Pinpoint the cell where the given text exists, returning its (X, Y) midpoint coordinate. 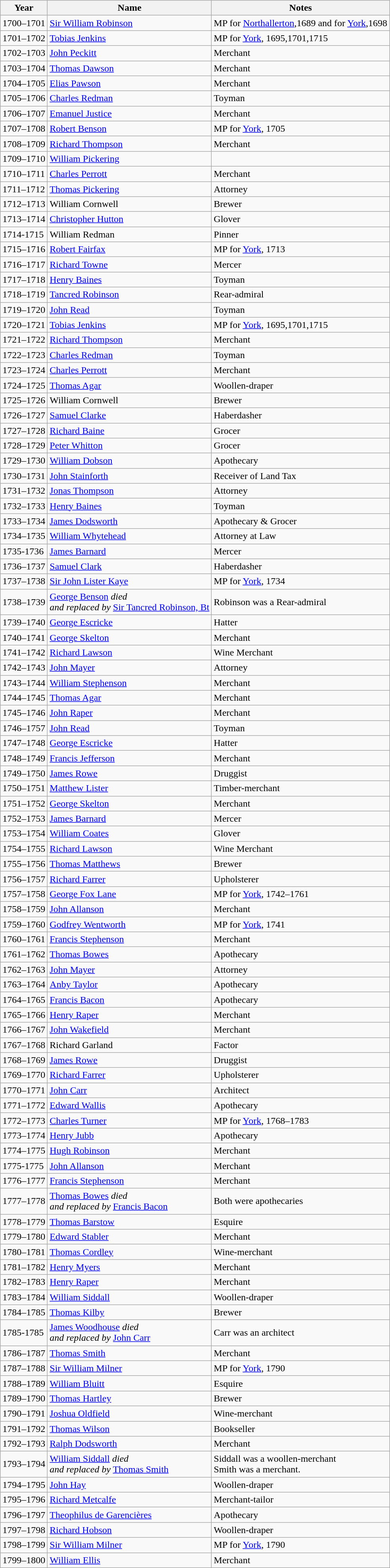
1734–1735 (24, 536)
Carr was an architect (300, 1332)
1726–1727 (24, 415)
1711–1712 (24, 189)
John Stainforth (130, 476)
Both were apothecaries (300, 1202)
1752–1753 (24, 819)
Name (130, 8)
Bookseller (300, 1429)
William Siddall died and replaced by Thomas Smith (130, 1464)
Thomas Kilby (130, 1312)
1705–1706 (24, 98)
1758–1759 (24, 909)
1788–1789 (24, 1383)
John Raper (130, 713)
1737–1738 (24, 581)
1780–1781 (24, 1252)
1736–1737 (24, 566)
1742–1743 (24, 667)
Richard Hobson (130, 1530)
1786–1787 (24, 1353)
Thomas Smith (130, 1353)
1731–1732 (24, 491)
1717–1718 (24, 280)
1733–1734 (24, 521)
Apothecary & Grocer (300, 521)
1747–1748 (24, 743)
William Siddall (130, 1297)
1739–1740 (24, 622)
1782–1783 (24, 1282)
1798–1799 (24, 1545)
Henry Jubb (130, 1135)
1794–1795 (24, 1485)
1741–1742 (24, 652)
1773–1774 (24, 1135)
1722–1723 (24, 355)
William Pickering (130, 159)
James Woodhouse died and replaced by John Carr (130, 1332)
1732–1733 (24, 506)
Ralph Dodsworth (130, 1444)
Timber-merchant (300, 788)
1793–1794 (24, 1464)
1714-1715 (24, 234)
1707–1708 (24, 128)
Thomas Matthews (130, 864)
MP for York, 1768–1783 (300, 1120)
1789–1790 (24, 1398)
1715–1716 (24, 249)
1751–1752 (24, 803)
1700–1701 (24, 23)
Emanuel Justice (130, 113)
Richard Metcalfe (130, 1500)
1713–1714 (24, 219)
MP for York, 1742–1761 (300, 894)
MP for York, 1741 (300, 924)
Thomas Wilson (130, 1429)
1738–1739 (24, 602)
Thomas Hartley (130, 1398)
Thomas Dawson (130, 68)
Year (24, 8)
1728–1729 (24, 446)
Elias Pawson (130, 83)
Thomas Pickering (130, 189)
1746–1757 (24, 728)
MP for Northallerton,1689 and for York,1698 (300, 23)
Thomas Bowes (130, 955)
Jonas Thompson (130, 491)
Rear-admiral (300, 295)
1710–1711 (24, 174)
Theophilus de Garencières (130, 1515)
1720–1721 (24, 325)
1760–1761 (24, 939)
William Redman (130, 234)
Richard Towne (130, 265)
Edward Wallis (130, 1105)
1730–1731 (24, 476)
MP for York, 1734 (300, 581)
George Fox Lane (130, 894)
Factor (300, 1045)
Edward Stabler (130, 1237)
1744–1745 (24, 698)
1712–1713 (24, 204)
John Peckitt (130, 53)
1740–1741 (24, 637)
Tancred Robinson (130, 295)
1763–1764 (24, 985)
1718–1719 (24, 295)
1790–1791 (24, 1413)
Matthew Lister (130, 788)
1748–1749 (24, 758)
Samuel Clarke (130, 415)
William Coates (130, 834)
MP for York, 1713 (300, 249)
1787–1788 (24, 1368)
Francis Bacon (130, 1000)
Hugh Robinson (130, 1150)
1764–1765 (24, 1000)
1779–1780 (24, 1237)
1762–1763 (24, 970)
1775-1775 (24, 1165)
1797–1798 (24, 1530)
James Dodsworth (130, 521)
Merchant-tailor (300, 1500)
Richard Garland (130, 1045)
Anby Taylor (130, 985)
1706–1707 (24, 113)
Robinson was a Rear-admiral (300, 602)
William Dobson (130, 461)
1704–1705 (24, 83)
1727–1728 (24, 430)
1755–1756 (24, 864)
1781–1782 (24, 1267)
1778–1779 (24, 1222)
1792–1793 (24, 1444)
1767–1768 (24, 1045)
1745–1746 (24, 713)
Notes (300, 8)
Henry Myers (130, 1267)
Siddall was a woollen-merchant Smith was a merchant. (300, 1464)
1774–1775 (24, 1150)
1749–1750 (24, 773)
1770–1771 (24, 1090)
1776–1777 (24, 1181)
William Ellis (130, 1560)
1768–1769 (24, 1060)
George Benson died and replaced by Sir Tancred Robinson, Bt (130, 602)
1761–1762 (24, 955)
1791–1792 (24, 1429)
1785-1785 (24, 1332)
1771–1772 (24, 1105)
Robert Benson (130, 128)
Thomas Barstow (130, 1222)
Francis Jefferson (130, 758)
1701–1702 (24, 38)
1719–1720 (24, 310)
William Bluitt (130, 1383)
1716–1717 (24, 265)
1750–1751 (24, 788)
1777–1778 (24, 1202)
1769–1770 (24, 1075)
Samuel Clark (130, 566)
1766–1767 (24, 1030)
Thomas Cordley (130, 1252)
John Wakefield (130, 1030)
1784–1785 (24, 1312)
1708–1709 (24, 144)
1754–1755 (24, 849)
MP for York, 1705 (300, 128)
Sir William Robinson (130, 23)
1725–1726 (24, 400)
1772–1773 (24, 1120)
Pinner (300, 234)
Sir John Lister Kaye (130, 581)
John Carr (130, 1090)
Richard Baine (130, 430)
1795–1796 (24, 1500)
Christopher Hutton (130, 219)
Joshua Oldfield (130, 1413)
Receiver of Land Tax (300, 476)
1783–1784 (24, 1297)
1756–1757 (24, 879)
1759–1760 (24, 924)
1709–1710 (24, 159)
Thomas Bowes died and replaced by Francis Bacon (130, 1202)
1765–1766 (24, 1015)
1743–1744 (24, 682)
Attorney at Law (300, 536)
1729–1730 (24, 461)
Godfrey Wentworth (130, 924)
1703–1704 (24, 68)
William Whytehead (130, 536)
1796–1797 (24, 1515)
1702–1703 (24, 53)
1735-1736 (24, 551)
1723–1724 (24, 370)
Robert Fairfax (130, 249)
1721–1722 (24, 340)
1757–1758 (24, 894)
1724–1725 (24, 385)
Peter Whitton (130, 446)
Architect (300, 1090)
William Stephenson (130, 682)
John Hay (130, 1485)
1753–1754 (24, 834)
1799–1800 (24, 1560)
Charles Turner (130, 1120)
